For the text-containing cell, return its midpoint in [x, y] coordinate format. 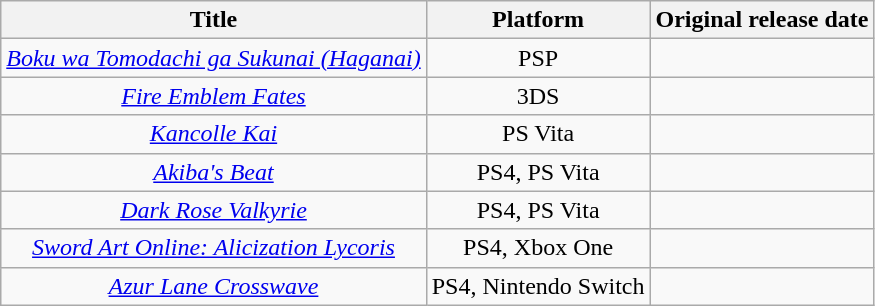
Original release date [762, 20]
Fire Emblem Fates [214, 96]
PS4, Xbox One [538, 248]
PS4, Nintendo Switch [538, 286]
Title [214, 20]
Azur Lane Crosswave [214, 286]
Sword Art Online: Alicization Lycoris [214, 248]
3DS [538, 96]
Dark Rose Valkyrie [214, 210]
Kancolle Kai [214, 134]
PS Vita [538, 134]
Akiba's Beat [214, 172]
PSP [538, 58]
Boku wa Tomodachi ga Sukunai (Haganai) [214, 58]
Platform [538, 20]
